Identify which cell holds the provided text, then report its (x, y) central coordinate. 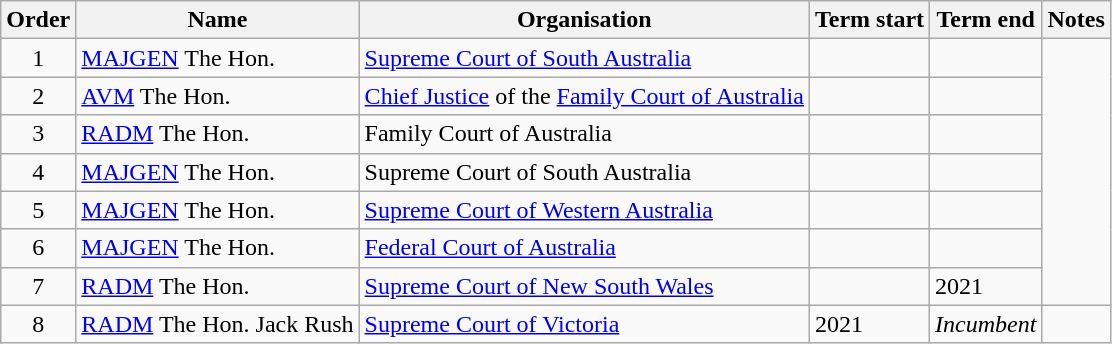
Organisation (584, 20)
RADM The Hon. Jack Rush (218, 324)
3 (38, 134)
4 (38, 172)
Term end (986, 20)
1 (38, 58)
5 (38, 210)
Supreme Court of Victoria (584, 324)
Federal Court of Australia (584, 248)
Order (38, 20)
Notes (1076, 20)
Name (218, 20)
2 (38, 96)
Chief Justice of the Family Court of Australia (584, 96)
Family Court of Australia (584, 134)
Incumbent (986, 324)
8 (38, 324)
Supreme Court of New South Wales (584, 286)
7 (38, 286)
Supreme Court of Western Australia (584, 210)
Term start (869, 20)
AVM The Hon. (218, 96)
6 (38, 248)
